Scan for the cell matching the given text and deliver its [X, Y] coordinate at center. 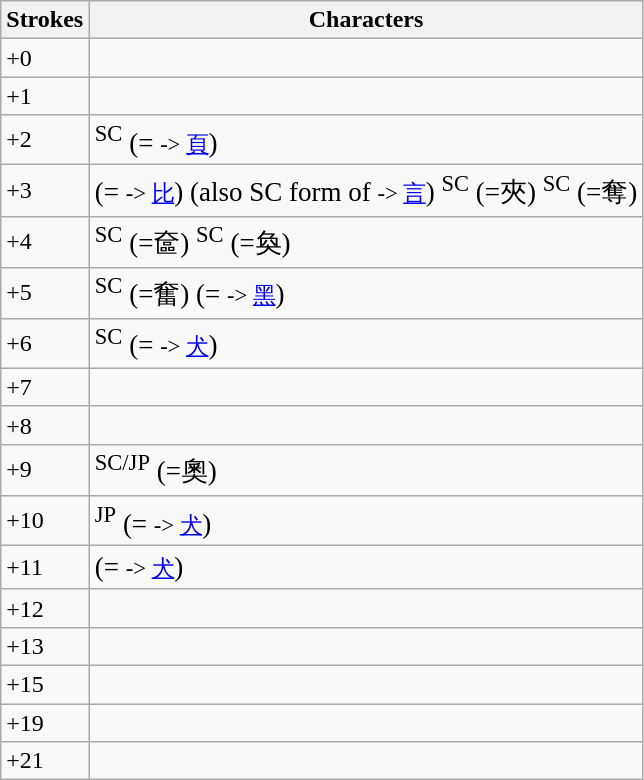
SC (= -> 犬) [366, 344]
+9 [45, 470]
+1 [45, 96]
+15 [45, 684]
+13 [45, 646]
(= -> 比) (also SC form of -> 言) SC (=夾) SC (=奪) [366, 190]
Strokes [45, 20]
(= -> 犬) [366, 568]
SC (=奩) SC (=奐) [366, 242]
JP (= -> 犬) [366, 521]
+10 [45, 521]
+2 [45, 140]
+3 [45, 190]
+5 [45, 292]
+11 [45, 568]
SC (=奮) (= -> 黑) [366, 292]
+4 [45, 242]
Characters [366, 20]
+8 [45, 425]
+0 [45, 58]
+12 [45, 608]
+7 [45, 387]
SC/JP (=奧) [366, 470]
+19 [45, 723]
SC (= -> 頁) [366, 140]
+21 [45, 761]
+6 [45, 344]
